Determine the [X, Y] coordinate at the center of the cell enclosing the given text.  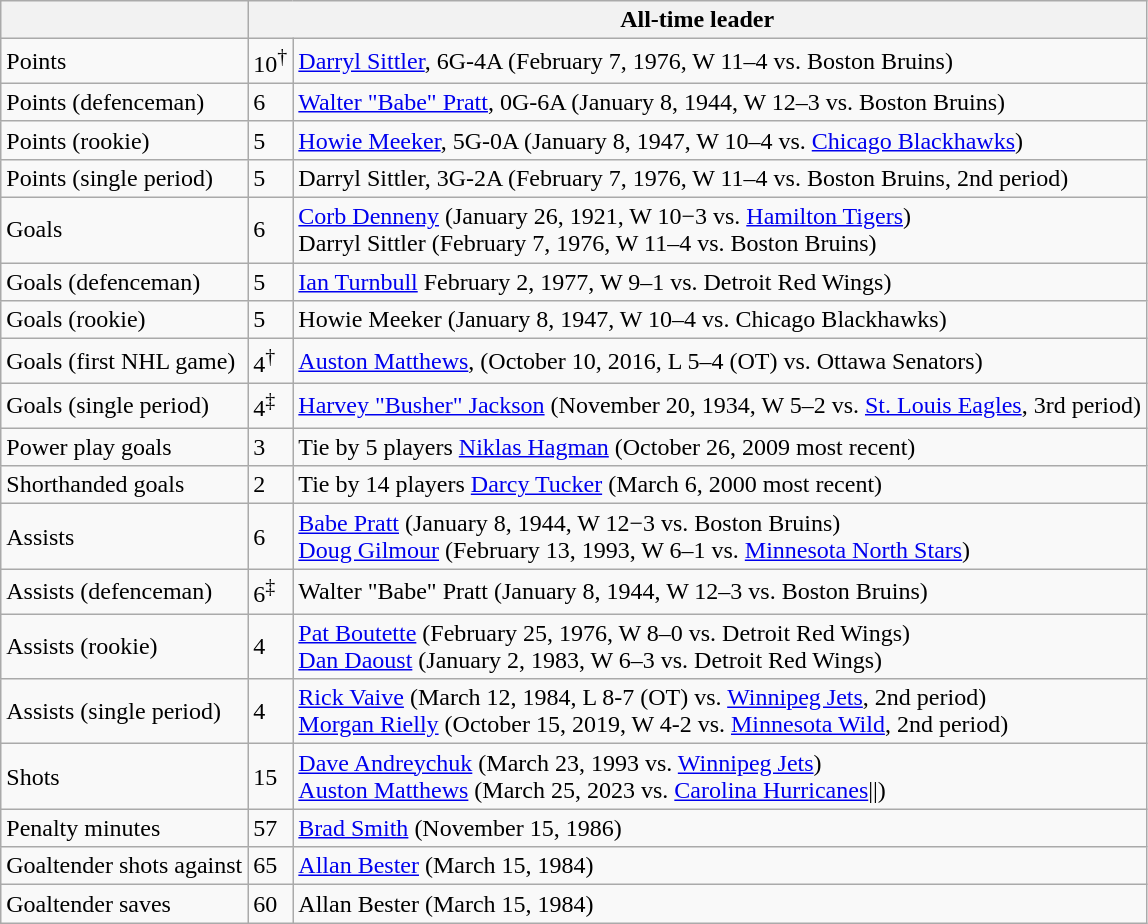
Assists (rookie) [124, 646]
Walter "Babe" Pratt, 0G-6A (January 8, 1944, W 12–3 vs. Boston Bruins) [720, 102]
4‡ [270, 406]
Brad Smith (November 15, 1986) [720, 828]
Corb Denneny (January 26, 1921, W 10−3 vs. Hamilton Tigers)Darryl Sittler (February 7, 1976, W 11–4 vs. Boston Bruins) [720, 230]
Rick Vaive (March 12, 1984, L 8-7 (OT) vs. Winnipeg Jets, 2nd period) Morgan Rielly (October 15, 2019, W 4-2 vs. Minnesota Wild, 2nd period) [720, 712]
Walter "Babe" Pratt (January 8, 1944, W 12–3 vs. Boston Bruins) [720, 592]
Shots [124, 776]
Howie Meeker (January 8, 1947, W 10–4 vs. Chicago Blackhawks) [720, 320]
Points (rookie) [124, 140]
Goaltender shots against [124, 866]
Goaltender saves [124, 904]
Points [124, 62]
Assists (single period) [124, 712]
Tie by 5 players Niklas Hagman (October 26, 2009 most recent) [720, 447]
Power play goals [124, 447]
Tie by 14 players Darcy Tucker (March 6, 2000 most recent) [720, 485]
Penalty minutes [124, 828]
Harvey "Busher" Jackson (November 20, 1934, W 5–2 vs. St. Louis Eagles, 3rd period) [720, 406]
Ian Turnbull February 2, 1977, W 9–1 vs. Detroit Red Wings) [720, 282]
57 [270, 828]
Assists (defenceman) [124, 592]
All-time leader [698, 20]
15 [270, 776]
Points (defenceman) [124, 102]
3 [270, 447]
Howie Meeker, 5G-0A (January 8, 1947, W 10–4 vs. Chicago Blackhawks) [720, 140]
Darryl Sittler, 3G-2A (February 7, 1976, W 11–4 vs. Boston Bruins, 2nd period) [720, 178]
Goals (defenceman) [124, 282]
2 [270, 485]
65 [270, 866]
Goals [124, 230]
6‡ [270, 592]
10† [270, 62]
4† [270, 362]
Goals (first NHL game) [124, 362]
Goals (single period) [124, 406]
Pat Boutette (February 25, 1976, W 8–0 vs. Detroit Red Wings)Dan Daoust (January 2, 1983, W 6–3 vs. Detroit Red Wings) [720, 646]
Dave Andreychuk (March 23, 1993 vs. Winnipeg Jets)Auston Matthews (March 25, 2023 vs. Carolina Hurricanes||) [720, 776]
Assists [124, 536]
Shorthanded goals [124, 485]
60 [270, 904]
Darryl Sittler, 6G-4A (February 7, 1976, W 11–4 vs. Boston Bruins) [720, 62]
Points (single period) [124, 178]
Babe Pratt (January 8, 1944, W 12−3 vs. Boston Bruins)Doug Gilmour (February 13, 1993, W 6–1 vs. Minnesota North Stars) [720, 536]
Auston Matthews, (October 10, 2016, L 5–4 (OT) vs. Ottawa Senators) [720, 362]
Goals (rookie) [124, 320]
